Capture the cell that displays the provided text and extract its (x, y) central coordinate. 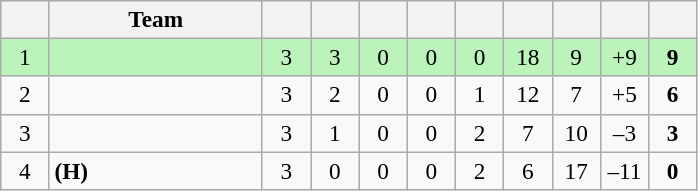
12 (528, 95)
18 (528, 57)
(H) (156, 170)
–11 (624, 170)
–3 (624, 133)
4 (25, 170)
+9 (624, 57)
+5 (624, 95)
17 (576, 170)
Team (156, 19)
10 (576, 133)
